Return (X, Y) of the center of cell containing provided text 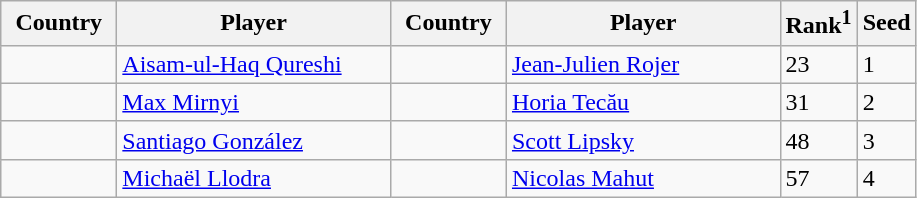
Max Mirnyi (254, 102)
23 (818, 64)
Michaël Llodra (254, 178)
48 (818, 140)
Santiago González (254, 140)
57 (818, 178)
Seed (886, 24)
4 (886, 178)
2 (886, 102)
31 (818, 102)
Nicolas Mahut (643, 178)
Horia Tecău (643, 102)
Aisam-ul-Haq Qureshi (254, 64)
Scott Lipsky (643, 140)
3 (886, 140)
1 (886, 64)
Jean-Julien Rojer (643, 64)
Rank1 (818, 24)
